Identify which cell holds the provided text, then report its [x, y] central coordinate. 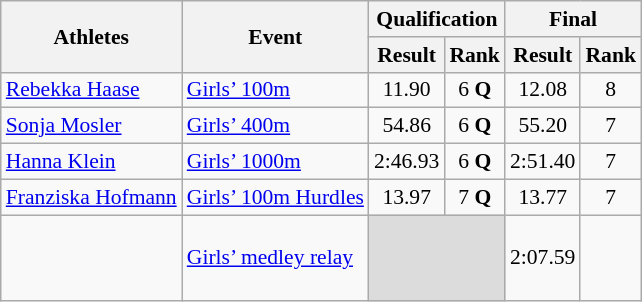
7 Q [474, 197]
Sonja Mosler [92, 126]
54.86 [406, 126]
2:51.40 [542, 162]
2:46.93 [406, 162]
Final [573, 19]
13.97 [406, 197]
Girls’ 1000m [276, 162]
Girls’ 100m [276, 90]
Girls’ 400m [276, 126]
Girls’ medley relay [276, 258]
13.77 [542, 197]
Rebekka Haase [92, 90]
Event [276, 36]
2:07.59 [542, 258]
Athletes [92, 36]
Girls’ 100m Hurdles [276, 197]
8 [610, 90]
Franziska Hofmann [92, 197]
11.90 [406, 90]
Hanna Klein [92, 162]
Qualification [437, 19]
55.20 [542, 126]
12.08 [542, 90]
